For the text-containing cell, return its midpoint in (x, y) coordinate format. 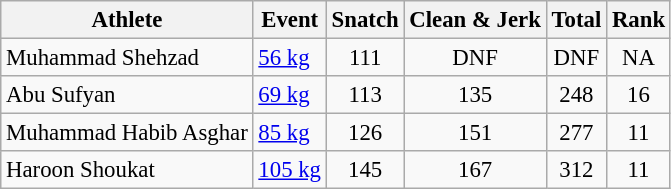
Muhammad Habib Asghar (127, 133)
105 kg (290, 170)
145 (365, 170)
Total (576, 20)
113 (365, 95)
56 kg (290, 58)
167 (475, 170)
85 kg (290, 133)
Snatch (365, 20)
248 (576, 95)
Rank (639, 20)
69 kg (290, 95)
Event (290, 20)
151 (475, 133)
135 (475, 95)
126 (365, 133)
16 (639, 95)
Muhammad Shehzad (127, 58)
277 (576, 133)
Clean & Jerk (475, 20)
Athlete (127, 20)
312 (576, 170)
111 (365, 58)
Haroon Shoukat (127, 170)
Abu Sufyan (127, 95)
NA (639, 58)
